Output the [X, Y] coordinate of the center of the cell containing the given text.  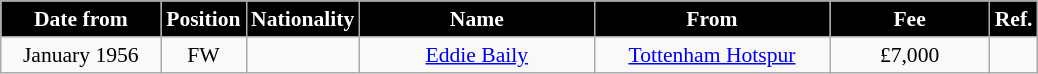
Eddie Baily [476, 55]
Name [476, 19]
Tottenham Hotspur [712, 55]
Position [204, 19]
FW [204, 55]
£7,000 [910, 55]
Nationality [302, 19]
Date from [81, 19]
January 1956 [81, 55]
Ref. [1014, 19]
From [712, 19]
Fee [910, 19]
